Provide the (X, Y) coordinate of the cell's center where the given text is located.  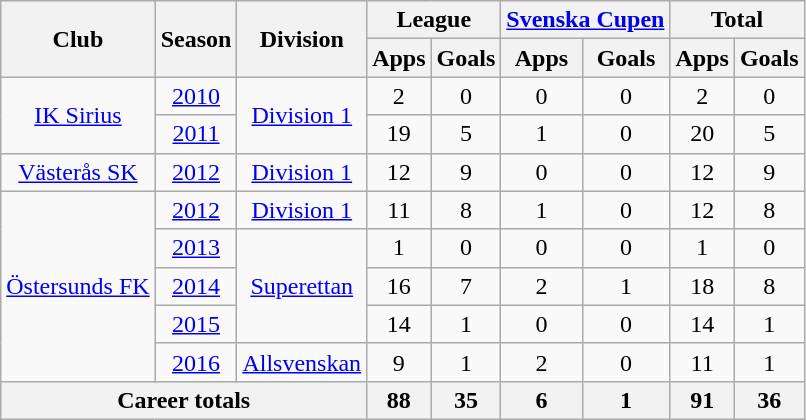
36 (769, 400)
Club (78, 39)
20 (702, 134)
Östersunds FK (78, 286)
2015 (196, 324)
Season (196, 39)
19 (399, 134)
2016 (196, 362)
88 (399, 400)
35 (466, 400)
Superettan (302, 286)
2014 (196, 286)
Total (737, 20)
7 (466, 286)
Västerås SK (78, 172)
League (434, 20)
2011 (196, 134)
Allsvenskan (302, 362)
16 (399, 286)
Division (302, 39)
18 (702, 286)
2010 (196, 96)
Svenska Cupen (586, 20)
2013 (196, 248)
91 (702, 400)
Career totals (184, 400)
IK Sirius (78, 115)
6 (542, 400)
